Detect which cell encompasses the target text, then output its [x, y] center coordinate. 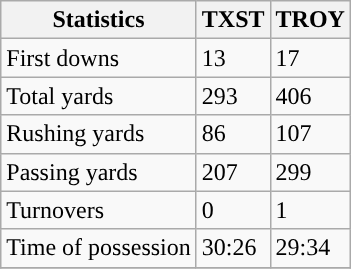
207 [233, 172]
Turnovers [99, 210]
First downs [99, 58]
TROY [310, 20]
1 [310, 210]
86 [233, 134]
293 [233, 96]
17 [310, 58]
29:34 [310, 248]
299 [310, 172]
TXST [233, 20]
406 [310, 96]
Passing yards [99, 172]
Time of possession [99, 248]
Statistics [99, 20]
13 [233, 58]
0 [233, 210]
Total yards [99, 96]
107 [310, 134]
Rushing yards [99, 134]
30:26 [233, 248]
